Locate the cell with the specified text and output its [x, y] center coordinate. 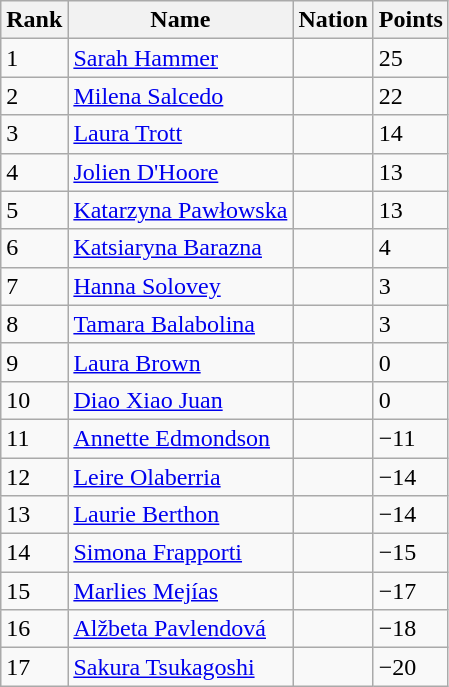
16 [34, 629]
Milena Salcedo [180, 96]
Jolien D'Hoore [180, 172]
15 [34, 591]
5 [34, 210]
Hanna Solovey [180, 286]
Katsiaryna Barazna [180, 248]
Sarah Hammer [180, 58]
Alžbeta Pavlendová [180, 629]
−11 [410, 438]
10 [34, 400]
22 [410, 96]
8 [34, 324]
1 [34, 58]
Diao Xiao Juan [180, 400]
12 [34, 477]
Nation [333, 20]
−15 [410, 553]
−18 [410, 629]
Points [410, 20]
Laura Brown [180, 362]
Name [180, 20]
Marlies Mejías [180, 591]
Leire Olaberria [180, 477]
2 [34, 96]
Laurie Berthon [180, 515]
Rank [34, 20]
Laura Trott [180, 134]
7 [34, 286]
−20 [410, 667]
17 [34, 667]
−17 [410, 591]
Sakura Tsukagoshi [180, 667]
25 [410, 58]
Simona Frapporti [180, 553]
Katarzyna Pawłowska [180, 210]
9 [34, 362]
6 [34, 248]
Annette Edmondson [180, 438]
11 [34, 438]
Tamara Balabolina [180, 324]
